For the text-containing cell, return its midpoint in (X, Y) coordinate format. 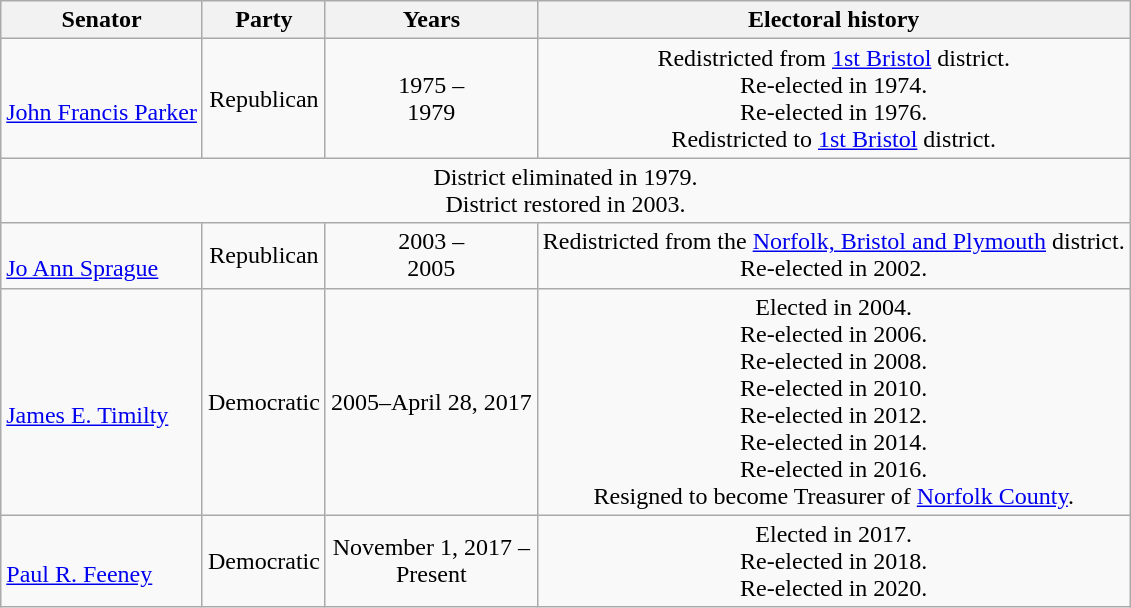
Paul R. Feeney (102, 561)
Electoral history (834, 20)
2003 –2005 (431, 256)
James E. Timilty (102, 402)
1975 –1979 (431, 98)
Senator (102, 20)
Elected in 2017.Re-elected in 2018.Re-elected in 2020. (834, 561)
November 1, 2017 –Present (431, 561)
Redistricted from the Norfolk, Bristol and Plymouth district.Re-elected in 2002. (834, 256)
Redistricted from 1st Bristol district.Re-elected in 1974.Re-elected in 1976.Redistricted to 1st Bristol district. (834, 98)
2005–April 28, 2017 (431, 402)
Years (431, 20)
Jo Ann Sprague (102, 256)
District eliminated in 1979.District restored in 2003. (566, 190)
Party (264, 20)
John Francis Parker (102, 98)
